Locate the cell with the specified text and output its (X, Y) center coordinate. 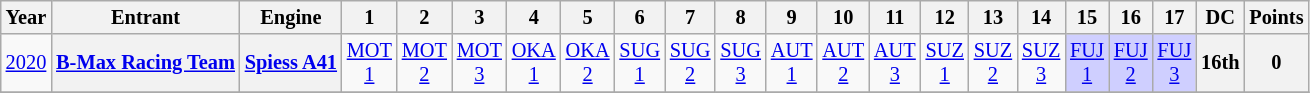
FUJ1 (1087, 63)
SUZ3 (1041, 63)
DC (1220, 17)
B-Max Racing Team (146, 63)
9 (792, 17)
2 (424, 17)
14 (1041, 17)
3 (480, 17)
2020 (26, 63)
17 (1175, 17)
MOT2 (424, 63)
6 (639, 17)
13 (993, 17)
Spiess A41 (291, 63)
SUG2 (690, 63)
Points (1276, 17)
10 (843, 17)
16 (1131, 17)
MOT1 (370, 63)
5 (588, 17)
15 (1087, 17)
AUT3 (895, 63)
AUT1 (792, 63)
FUJ2 (1131, 63)
SUZ2 (993, 63)
4 (534, 17)
SUG1 (639, 63)
12 (945, 17)
OKA1 (534, 63)
FUJ3 (1175, 63)
SUZ1 (945, 63)
AUT2 (843, 63)
8 (740, 17)
1 (370, 17)
Entrant (146, 17)
11 (895, 17)
MOT3 (480, 63)
Engine (291, 17)
SUG3 (740, 63)
Year (26, 17)
OKA2 (588, 63)
0 (1276, 63)
16th (1220, 63)
7 (690, 17)
